Extract the (X, Y) coordinate from the center of the cell holding the provided text.  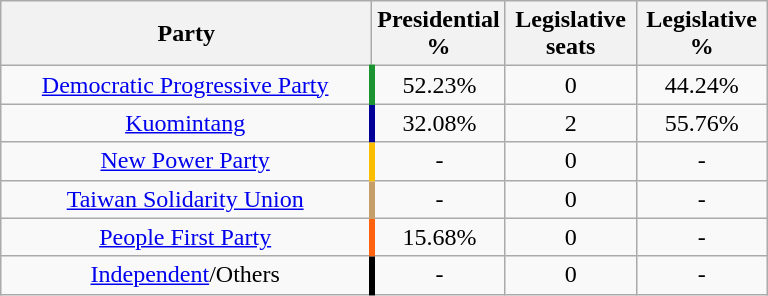
52.23% (438, 85)
Taiwan Solidarity Union (186, 199)
2 (570, 123)
Democratic Progressive Party (186, 85)
Independent/Others (186, 275)
Kuomintang (186, 123)
Legislative % (702, 34)
People First Party (186, 237)
15.68% (438, 237)
New Power Party (186, 161)
Presidential % (438, 34)
Party (186, 34)
55.76% (702, 123)
Legislative seats (570, 34)
32.08% (438, 123)
44.24% (702, 85)
